Locate the cell with the specified text and output its (X, Y) center coordinate. 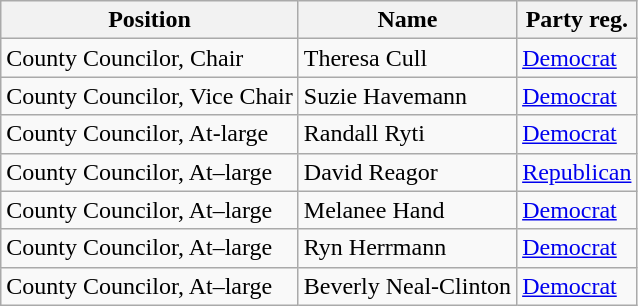
Position (150, 20)
Randall Ryti (407, 134)
County Councilor, At-large (150, 134)
Republican (577, 172)
Party reg. (577, 20)
Ryn Herrmann (407, 248)
Name (407, 20)
David Reagor (407, 172)
Beverly Neal-Clinton (407, 286)
County Councilor, Vice Chair (150, 96)
Suzie Havemann (407, 96)
County Councilor, Chair (150, 58)
Theresa Cull (407, 58)
Melanee Hand (407, 210)
